Return the [x, y] coordinate for the center point of the cell that contains the specified text.  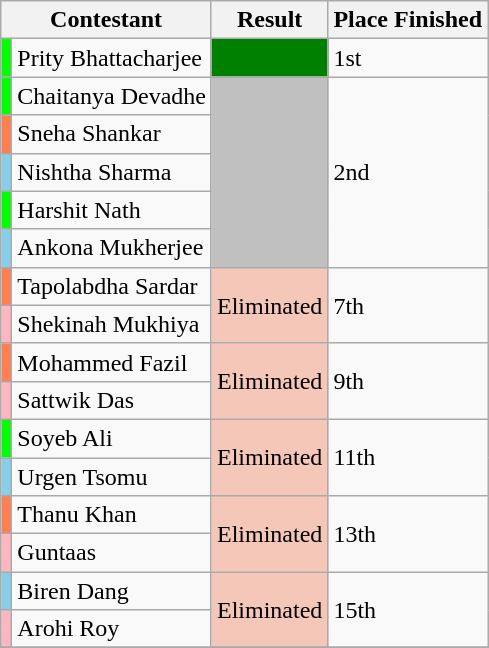
15th [408, 610]
Thanu Khan [112, 515]
Place Finished [408, 20]
1st [408, 58]
11th [408, 457]
Nishtha Sharma [112, 172]
Arohi Roy [112, 629]
Sattwik Das [112, 400]
Shekinah Mukhiya [112, 324]
Contestant [106, 20]
9th [408, 381]
Mohammed Fazil [112, 362]
Result [269, 20]
Harshit Nath [112, 210]
Chaitanya Devadhe [112, 96]
2nd [408, 172]
Sneha Shankar [112, 134]
Guntaas [112, 553]
Ankona Mukherjee [112, 248]
Urgen Tsomu [112, 477]
Prity Bhattacharjee [112, 58]
7th [408, 305]
Biren Dang [112, 591]
13th [408, 534]
Soyeb Ali [112, 438]
Tapolabdha Sardar [112, 286]
